Output the (x, y) coordinate of the center of the cell containing the given text.  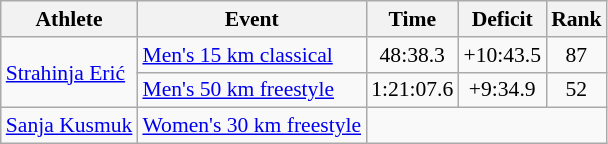
Event (252, 19)
+9:34.9 (502, 90)
Women's 30 km freestyle (252, 126)
Strahinja Erić (70, 72)
48:38.3 (412, 55)
52 (576, 90)
Athlete (70, 19)
Sanja Kusmuk (70, 126)
Rank (576, 19)
Men's 50 km freestyle (252, 90)
87 (576, 55)
Men's 15 km classical (252, 55)
+10:43.5 (502, 55)
1:21:07.6 (412, 90)
Time (412, 19)
Deficit (502, 19)
